Find where the given text appears and provide that cell's center as (X, Y) coordinate. 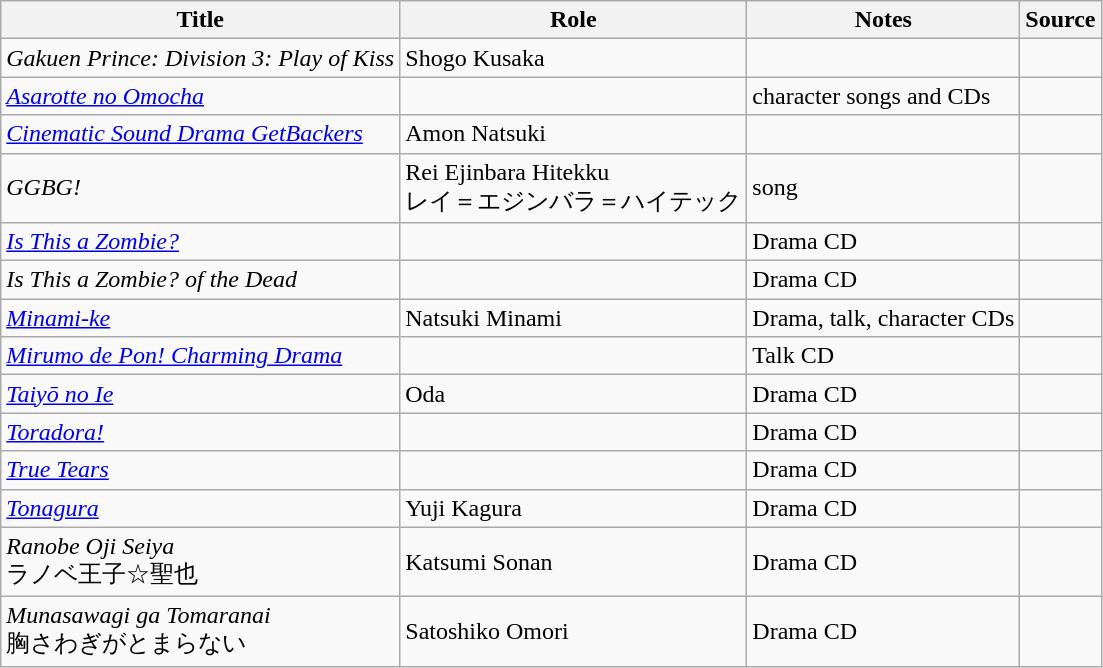
Role (574, 20)
Ranobe Oji Seiyaラノベ王子☆聖也 (200, 562)
Toradora! (200, 432)
GGBG! (200, 188)
Shogo Kusaka (574, 58)
Gakuen Prince: Division 3: Play of Kiss (200, 58)
Cinematic Sound Drama GetBackers (200, 134)
Minami-ke (200, 318)
Drama, talk, character CDs (884, 318)
song (884, 188)
Mirumo de Pon! Charming Drama (200, 356)
Asarotte no Omocha (200, 96)
True Tears (200, 470)
Rei Ejinbara Hitekkuレイ＝エジンバラ＝ハイテック (574, 188)
Satoshiko Omori (574, 632)
Oda (574, 394)
Yuji Kagura (574, 508)
Natsuki Minami (574, 318)
Katsumi Sonan (574, 562)
Amon Natsuki (574, 134)
Talk CD (884, 356)
Is This a Zombie? of the Dead (200, 280)
Title (200, 20)
Tonagura (200, 508)
Is This a Zombie? (200, 242)
character songs and CDs (884, 96)
Munasawagi ga Tomaranai胸さわぎがとまらない (200, 632)
Source (1060, 20)
Taiyō no Ie (200, 394)
Notes (884, 20)
